Return [X, Y] of the center of cell containing provided text 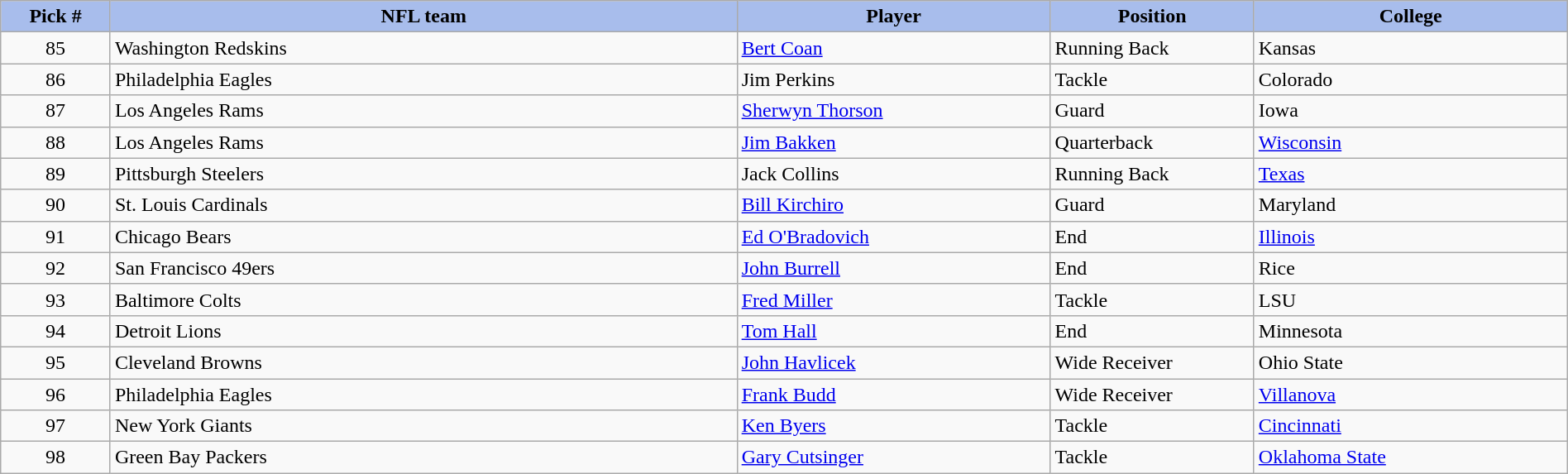
College [1411, 17]
Baltimore Colts [423, 299]
Villanova [1411, 395]
Jim Bakken [893, 142]
Sherwyn Thorson [893, 111]
NFL team [423, 17]
Kansas [1411, 48]
Green Bay Packers [423, 457]
Colorado [1411, 79]
95 [56, 362]
Fred Miller [893, 299]
St. Louis Cardinals [423, 205]
John Havlicek [893, 362]
Bert Coan [893, 48]
92 [56, 268]
Texas [1411, 174]
86 [56, 79]
Iowa [1411, 111]
Jack Collins [893, 174]
93 [56, 299]
94 [56, 331]
LSU [1411, 299]
96 [56, 395]
Wisconsin [1411, 142]
90 [56, 205]
Pittsburgh Steelers [423, 174]
Ohio State [1411, 362]
Ed O'Bradovich [893, 237]
Detroit Lions [423, 331]
Cincinnati [1411, 426]
Quarterback [1152, 142]
New York Giants [423, 426]
Bill Kirchiro [893, 205]
Ken Byers [893, 426]
89 [56, 174]
Minnesota [1411, 331]
Pick # [56, 17]
Frank Budd [893, 395]
Cleveland Browns [423, 362]
91 [56, 237]
San Francisco 49ers [423, 268]
Chicago Bears [423, 237]
Illinois [1411, 237]
87 [56, 111]
88 [56, 142]
85 [56, 48]
Oklahoma State [1411, 457]
Gary Cutsinger [893, 457]
97 [56, 426]
Tom Hall [893, 331]
Position [1152, 17]
Maryland [1411, 205]
Player [893, 17]
Rice [1411, 268]
Jim Perkins [893, 79]
98 [56, 457]
Washington Redskins [423, 48]
John Burrell [893, 268]
